Identify which cell holds the provided text, then report its [x, y] central coordinate. 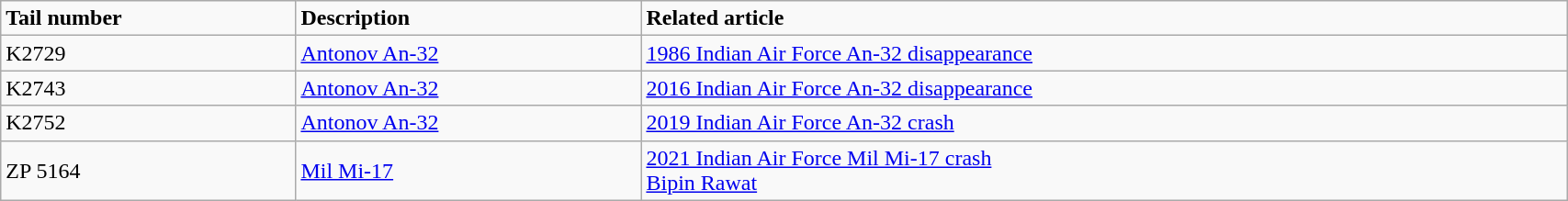
Related article [1104, 18]
Mil Mi-17 [468, 171]
Description [468, 18]
2021 Indian Air Force Mil Mi-17 crashBipin Rawat [1104, 171]
ZP 5164 [149, 171]
K2752 [149, 123]
2019 Indian Air Force An-32 crash [1104, 123]
K2743 [149, 88]
Tail number [149, 18]
2016 Indian Air Force An-32 disappearance [1104, 88]
1986 Indian Air Force An-32 disappearance [1104, 53]
K2729 [149, 53]
